Determine the [X, Y] coordinate at the center of the cell enclosing the given text.  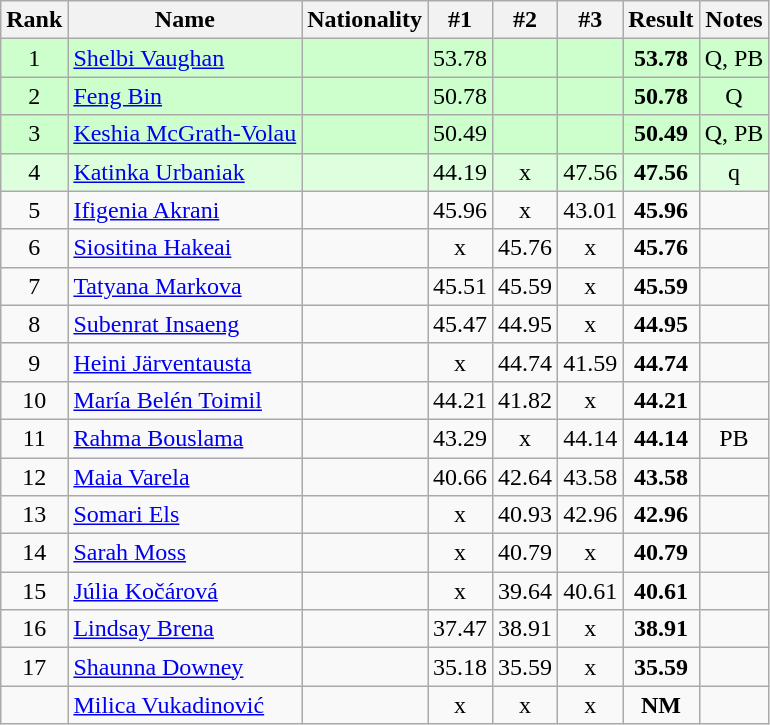
3 [34, 134]
Shelbi Vaughan [185, 58]
#2 [526, 20]
Name [185, 20]
Q [734, 96]
35.18 [460, 667]
María Belén Toimil [185, 400]
39.64 [526, 591]
14 [34, 553]
8 [34, 324]
Shaunna Downey [185, 667]
Ifigenia Akrani [185, 210]
#1 [460, 20]
5 [34, 210]
40.93 [526, 515]
45.47 [460, 324]
43.01 [590, 210]
10 [34, 400]
41.82 [526, 400]
PB [734, 438]
Nationality [365, 20]
Lindsay Brena [185, 629]
37.47 [460, 629]
Maia Varela [185, 477]
45.51 [460, 286]
Heini Järventausta [185, 362]
43.29 [460, 438]
Subenrat Insaeng [185, 324]
2 [34, 96]
40.66 [460, 477]
Notes [734, 20]
Rahma Bouslama [185, 438]
NM [661, 705]
7 [34, 286]
15 [34, 591]
q [734, 172]
9 [34, 362]
Result [661, 20]
Milica Vukadinović [185, 705]
Siositina Hakeai [185, 248]
Sarah Moss [185, 553]
16 [34, 629]
Júlia Kočárová [185, 591]
42.64 [526, 477]
Feng Bin [185, 96]
Katinka Urbaniak [185, 172]
4 [34, 172]
13 [34, 515]
1 [34, 58]
12 [34, 477]
44.19 [460, 172]
#3 [590, 20]
Somari Els [185, 515]
17 [34, 667]
Keshia McGrath-Volau [185, 134]
41.59 [590, 362]
Rank [34, 20]
11 [34, 438]
Tatyana Markova [185, 286]
6 [34, 248]
